Extract the [X, Y] coordinate from the center of the cell holding the provided text.  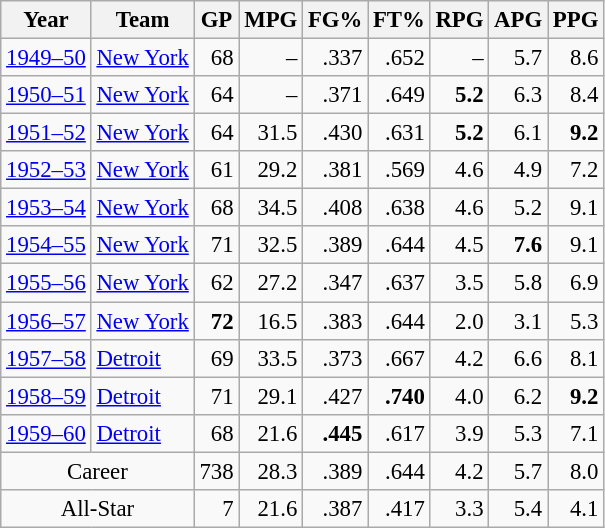
.417 [400, 509]
PPG [576, 20]
27.2 [271, 283]
4.1 [576, 509]
Career [98, 471]
61 [216, 170]
1949–50 [46, 58]
.381 [336, 170]
.569 [400, 170]
.445 [336, 433]
3.9 [460, 433]
.387 [336, 509]
3.5 [460, 283]
.371 [336, 95]
7 [216, 509]
1956–57 [46, 321]
.631 [400, 133]
8.6 [576, 58]
6.1 [518, 133]
FG% [336, 20]
16.5 [271, 321]
MPG [271, 20]
.638 [400, 208]
All-Star [98, 509]
1958–59 [46, 396]
.652 [400, 58]
69 [216, 358]
.637 [400, 283]
.617 [400, 433]
29.2 [271, 170]
8.1 [576, 358]
5.8 [518, 283]
1952–53 [46, 170]
72 [216, 321]
3.3 [460, 509]
32.5 [271, 245]
.667 [400, 358]
5.4 [518, 509]
7.1 [576, 433]
.347 [336, 283]
.740 [400, 396]
28.3 [271, 471]
1954–55 [46, 245]
8.0 [576, 471]
RPG [460, 20]
6.3 [518, 95]
.408 [336, 208]
.383 [336, 321]
1950–51 [46, 95]
33.5 [271, 358]
6.9 [576, 283]
6.2 [518, 396]
4.0 [460, 396]
APG [518, 20]
1959–60 [46, 433]
8.4 [576, 95]
7.2 [576, 170]
4.5 [460, 245]
31.5 [271, 133]
.430 [336, 133]
738 [216, 471]
.337 [336, 58]
1951–52 [46, 133]
.373 [336, 358]
1957–58 [46, 358]
1953–54 [46, 208]
.649 [400, 95]
62 [216, 283]
Team [142, 20]
.427 [336, 396]
3.1 [518, 321]
GP [216, 20]
6.6 [518, 358]
7.6 [518, 245]
FT% [400, 20]
1955–56 [46, 283]
29.1 [271, 396]
2.0 [460, 321]
Year [46, 20]
4.9 [518, 170]
34.5 [271, 208]
